Find where the given text appears and provide that cell's center as [X, Y] coordinate. 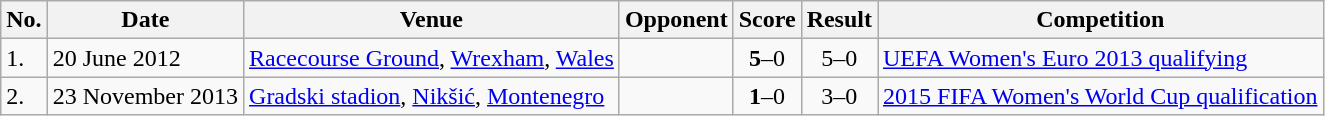
Result [839, 20]
Competition [1101, 20]
Date [145, 20]
3–0 [839, 96]
1–0 [767, 96]
No. [24, 20]
20 June 2012 [145, 58]
Venue [432, 20]
1. [24, 58]
UEFA Women's Euro 2013 qualifying [1101, 58]
Opponent [676, 20]
23 November 2013 [145, 96]
2015 FIFA Women's World Cup qualification [1101, 96]
Racecourse Ground, Wrexham, Wales [432, 58]
2. [24, 96]
Score [767, 20]
Gradski stadion, Nikšić, Montenegro [432, 96]
